Locate the cell with the specified text and output its (x, y) center coordinate. 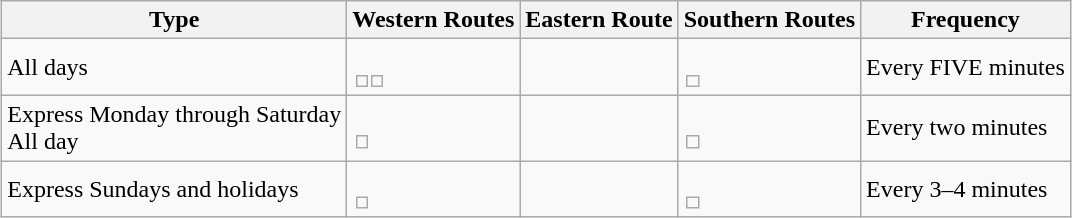
Express Sundays and holidays (174, 188)
Every FIVE minutes (966, 68)
Eastern Route (599, 20)
All days (174, 68)
Every 3–4 minutes (966, 188)
Every two minutes (966, 128)
Western Routes (434, 20)
Frequency (966, 20)
Type (174, 20)
Southern Routes (769, 20)
Express Monday through SaturdayAll day (174, 128)
